Detect which cell encompasses the target text, then output its (x, y) center coordinate. 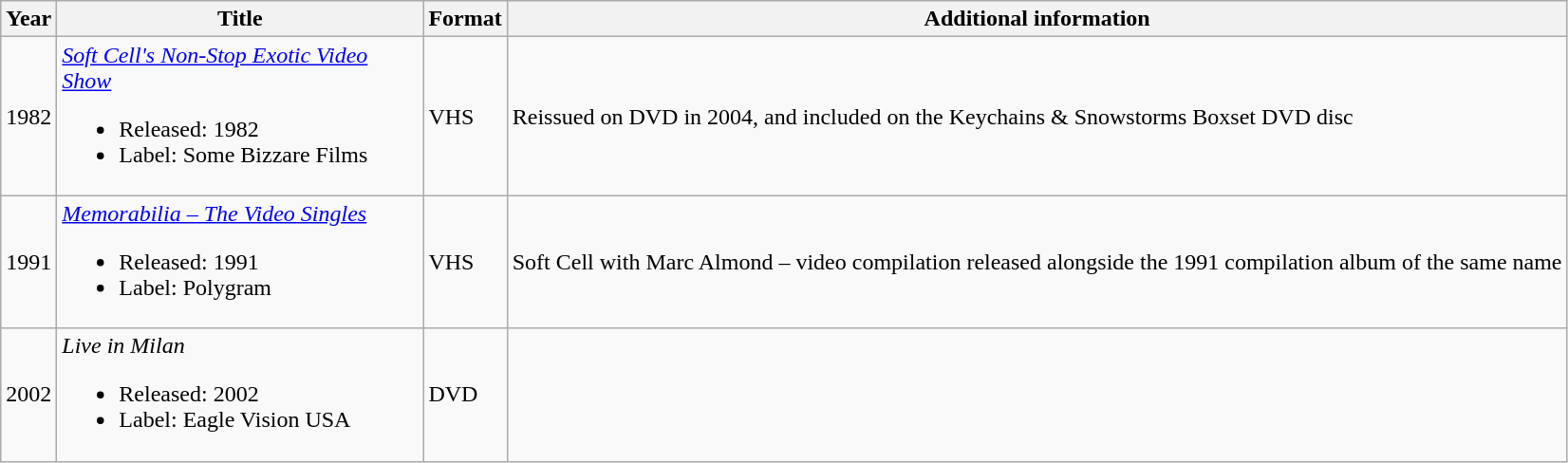
Memorabilia – The Video SinglesReleased: 1991Label: Polygram (240, 262)
1982 (28, 116)
DVD (465, 395)
2002 (28, 395)
Soft Cell with Marc Almond – video compilation released alongside the 1991 compilation album of the same name (1036, 262)
Soft Cell's Non-Stop Exotic Video ShowReleased: 1982Label: Some Bizzare Films (240, 116)
Format (465, 19)
Reissued on DVD in 2004, and included on the Keychains & Snowstorms Boxset DVD disc (1036, 116)
Live in MilanReleased: 2002Label: Eagle Vision USA (240, 395)
Additional information (1036, 19)
Year (28, 19)
Title (240, 19)
1991 (28, 262)
